Provide the [X, Y] coordinate of the cell's center where the given text is located.  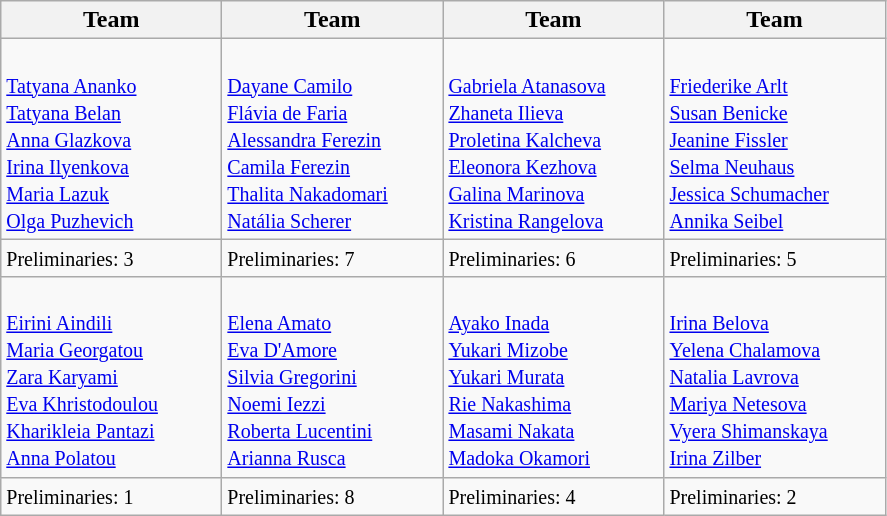
Preliminaries: 7 [332, 258]
Irina BelovaYelena ChalamovaNatalia LavrovaMariya NetesovaVyera ShimanskayaIrina Zilber [774, 377]
Preliminaries: 5 [774, 258]
Gabriela AtanasovaZhaneta IlievaProletina KalchevaEleonora KezhovaGalina MarinovaKristina Rangelova [554, 139]
Eirini AindiliMaria GeorgatouZara KaryamiEva KhristodoulouKharikleia PantaziAnna Polatou [112, 377]
Friederike ArltSusan BenickeJeanine FisslerSelma NeuhausJessica SchumacherAnnika Seibel [774, 139]
Preliminaries: 4 [554, 496]
Tatyana AnankoTatyana BelanAnna GlazkovaIrina IlyenkovaMaria LazukOlga Puzhevich [112, 139]
Dayane CamiloFlávia de FariaAlessandra FerezinCamila FerezinThalita NakadomariNatália Scherer [332, 139]
Preliminaries: 2 [774, 496]
Ayako InadaYukari MizobeYukari MurataRie NakashimaMasami NakataMadoka Okamori [554, 377]
Elena AmatoEva D'AmoreSilvia GregoriniNoemi IezziRoberta LucentiniArianna Rusca [332, 377]
Preliminaries: 3 [112, 258]
Preliminaries: 8 [332, 496]
Preliminaries: 1 [112, 496]
Preliminaries: 6 [554, 258]
